Identify which cell holds the provided text, then report its (x, y) central coordinate. 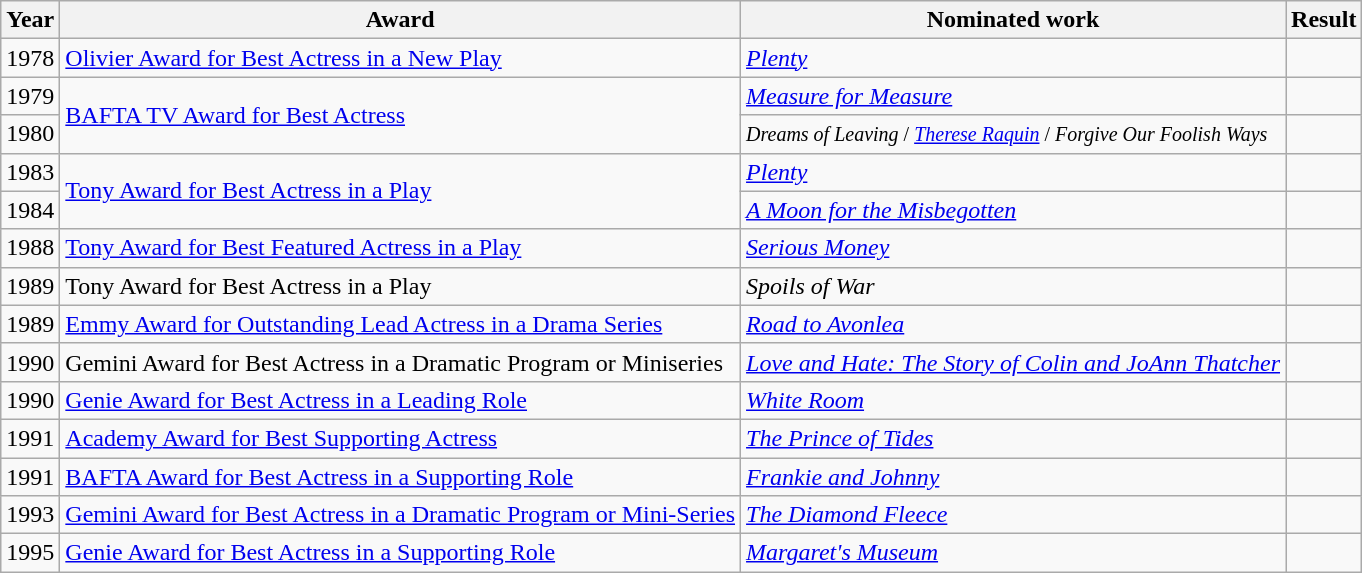
1995 (30, 553)
1978 (30, 58)
Result (1324, 20)
Gemini Award for Best Actress in a Dramatic Program or Mini-Series (400, 515)
1984 (30, 210)
Frankie and Johnny (1014, 477)
Love and Hate: The Story of Colin and JoAnn Thatcher (1014, 362)
The Prince of Tides (1014, 438)
Margaret's Museum (1014, 553)
Nominated work (1014, 20)
Serious Money (1014, 248)
1993 (30, 515)
A Moon for the Misbegotten (1014, 210)
Dreams of Leaving / Therese Raquin / Forgive Our Foolish Ways (1014, 134)
Tony Award for Best Featured Actress in a Play (400, 248)
1983 (30, 172)
Measure for Measure (1014, 96)
Genie Award for Best Actress in a Supporting Role (400, 553)
Academy Award for Best Supporting Actress (400, 438)
White Room (1014, 400)
1979 (30, 96)
Genie Award for Best Actress in a Leading Role (400, 400)
Olivier Award for Best Actress in a New Play (400, 58)
Gemini Award for Best Actress in a Dramatic Program or Miniseries (400, 362)
1988 (30, 248)
The Diamond Fleece (1014, 515)
BAFTA TV Award for Best Actress (400, 115)
Year (30, 20)
Spoils of War (1014, 286)
Emmy Award for Outstanding Lead Actress in a Drama Series (400, 324)
BAFTA Award for Best Actress in a Supporting Role (400, 477)
Road to Avonlea (1014, 324)
Award (400, 20)
1980 (30, 134)
